Scan for the cell matching the given text and deliver its [X, Y] coordinate at center. 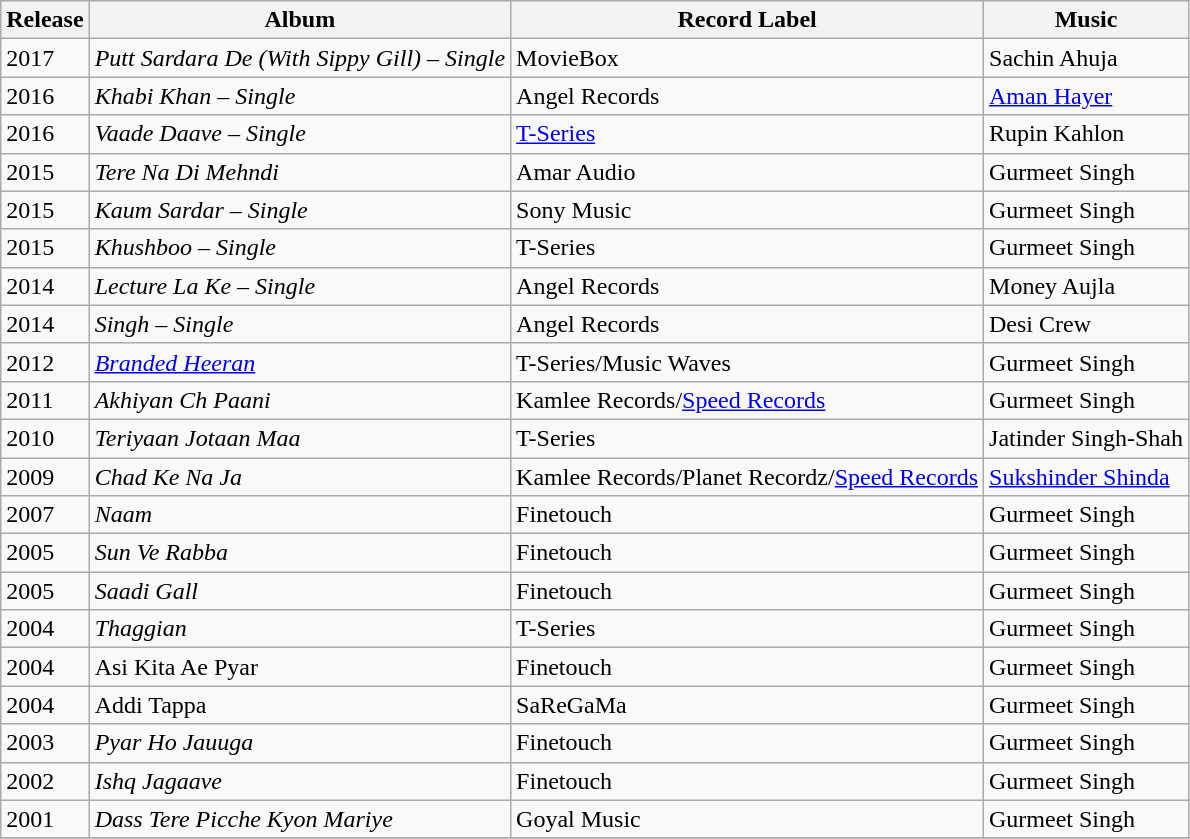
Addi Tappa [300, 705]
Lecture La Ke – Single [300, 286]
Sun Ve Rabba [300, 553]
Kamlee Records/Planet Recordz/Speed Records [748, 477]
Desi Crew [1086, 324]
Amar Audio [748, 172]
2001 [45, 819]
2009 [45, 477]
Goyal Music [748, 819]
Asi Kita Ae Pyar [300, 667]
Sony Music [748, 210]
Music [1086, 20]
Release [45, 20]
2017 [45, 58]
SaReGaMa [748, 705]
2012 [45, 362]
Saadi Gall [300, 591]
T-Series/Music Waves [748, 362]
Naam [300, 515]
Money Aujla [1086, 286]
Khushboo – Single [300, 248]
Kamlee Records/Speed Records [748, 400]
Singh – Single [300, 324]
Album [300, 20]
Jatinder Singh-Shah [1086, 438]
2007 [45, 515]
Aman Hayer [1086, 96]
Putt Sardara De (With Sippy Gill) – Single [300, 58]
Ishq Jagaave [300, 781]
Record Label [748, 20]
Khabi Khan – Single [300, 96]
Kaum Sardar – Single [300, 210]
2003 [45, 743]
Pyar Ho Jauuga [300, 743]
Sachin Ahuja [1086, 58]
Chad Ke Na Ja [300, 477]
Teriyaan Jotaan Maa [300, 438]
2010 [45, 438]
Thaggian [300, 629]
Rupin Kahlon [1086, 134]
2011 [45, 400]
Tere Na Di Mehndi [300, 172]
Akhiyan Ch Paani [300, 400]
2002 [45, 781]
Dass Tere Picche Kyon Mariye [300, 819]
Branded Heeran [300, 362]
Vaade Daave – Single [300, 134]
Sukshinder Shinda [1086, 477]
MovieBox [748, 58]
